Find where the given text appears and provide that cell's center as (X, Y) coordinate. 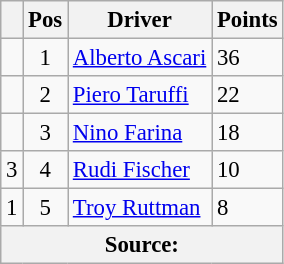
Troy Ruttman (140, 208)
36 (248, 58)
2 (46, 95)
8 (248, 208)
Points (248, 20)
Source: (142, 245)
Pos (46, 20)
Nino Farina (140, 133)
22 (248, 95)
Piero Taruffi (140, 95)
Alberto Ascari (140, 58)
5 (46, 208)
Rudi Fischer (140, 170)
10 (248, 170)
18 (248, 133)
Driver (140, 20)
4 (46, 170)
